Provide the [x, y] coordinate of the cell's center where the given text is located.  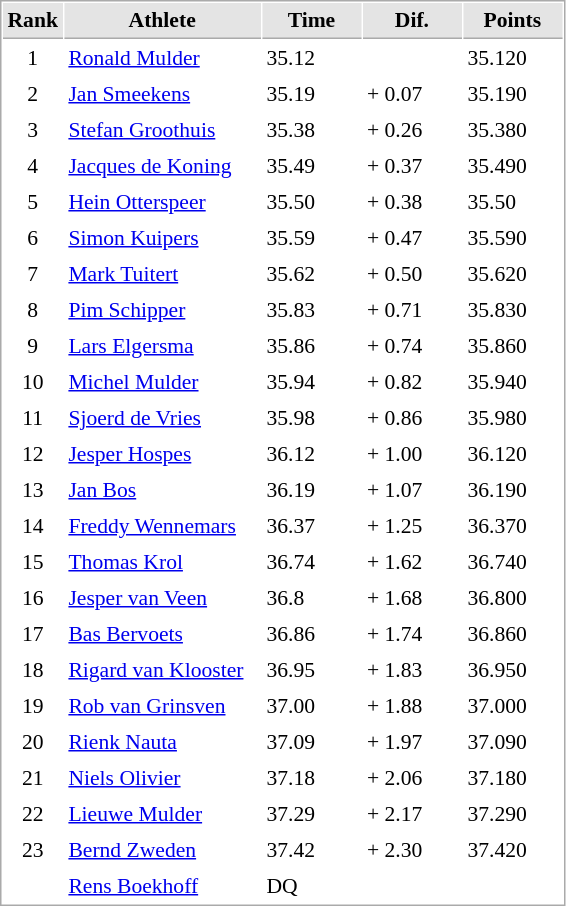
17 [32, 633]
+ 2.30 [412, 849]
+ 0.26 [412, 129]
Rigard van Klooster [162, 669]
18 [32, 669]
36.37 [312, 525]
37.00 [312, 705]
35.83 [312, 309]
9 [32, 345]
35.120 [512, 57]
+ 0.74 [412, 345]
Michel Mulder [162, 381]
Stefan Groothuis [162, 129]
Pim Schipper [162, 309]
Thomas Krol [162, 561]
Niels Olivier [162, 777]
+ 0.71 [412, 309]
11 [32, 417]
35.59 [312, 237]
36.860 [512, 633]
Rens Boekhoff [162, 885]
DQ [312, 885]
35.980 [512, 417]
35.830 [512, 309]
6 [32, 237]
36.740 [512, 561]
Jesper van Veen [162, 597]
36.8 [312, 597]
15 [32, 561]
Jacques de Koning [162, 165]
35.940 [512, 381]
+ 0.86 [412, 417]
37.090 [512, 741]
+ 1.00 [412, 453]
Lieuwe Mulder [162, 813]
37.18 [312, 777]
+ 2.17 [412, 813]
35.12 [312, 57]
36.86 [312, 633]
37.29 [312, 813]
10 [32, 381]
21 [32, 777]
Rob van Grinsven [162, 705]
Rank [32, 21]
37.000 [512, 705]
36.370 [512, 525]
Ronald Mulder [162, 57]
13 [32, 489]
Athlete [162, 21]
35.860 [512, 345]
Lars Elgersma [162, 345]
12 [32, 453]
+ 2.06 [412, 777]
+ 0.38 [412, 201]
35.98 [312, 417]
Time [312, 21]
Sjoerd de Vries [162, 417]
35.38 [312, 129]
19 [32, 705]
36.95 [312, 669]
35.380 [512, 129]
36.800 [512, 597]
16 [32, 597]
36.190 [512, 489]
+ 1.83 [412, 669]
Jesper Hospes [162, 453]
7 [32, 273]
Jan Smeekens [162, 93]
Dif. [412, 21]
3 [32, 129]
36.12 [312, 453]
35.62 [312, 273]
+ 1.07 [412, 489]
+ 1.97 [412, 741]
+ 0.07 [412, 93]
+ 1.88 [412, 705]
36.120 [512, 453]
37.09 [312, 741]
35.19 [312, 93]
Bas Bervoets [162, 633]
2 [32, 93]
Hein Otterspeer [162, 201]
20 [32, 741]
Rienk Nauta [162, 741]
36.74 [312, 561]
4 [32, 165]
Points [512, 21]
37.42 [312, 849]
Jan Bos [162, 489]
+ 0.47 [412, 237]
35.490 [512, 165]
+ 1.74 [412, 633]
35.94 [312, 381]
14 [32, 525]
+ 0.37 [412, 165]
Bernd Zweden [162, 849]
8 [32, 309]
35.590 [512, 237]
+ 1.62 [412, 561]
35.49 [312, 165]
36.19 [312, 489]
Simon Kuipers [162, 237]
37.180 [512, 777]
23 [32, 849]
5 [32, 201]
35.190 [512, 93]
1 [32, 57]
+ 0.50 [412, 273]
35.86 [312, 345]
36.950 [512, 669]
+ 1.25 [412, 525]
+ 0.82 [412, 381]
37.290 [512, 813]
+ 1.68 [412, 597]
35.620 [512, 273]
22 [32, 813]
37.420 [512, 849]
Mark Tuitert [162, 273]
Freddy Wennemars [162, 525]
